Pinpoint the cell where the given text exists, returning its (X, Y) midpoint coordinate. 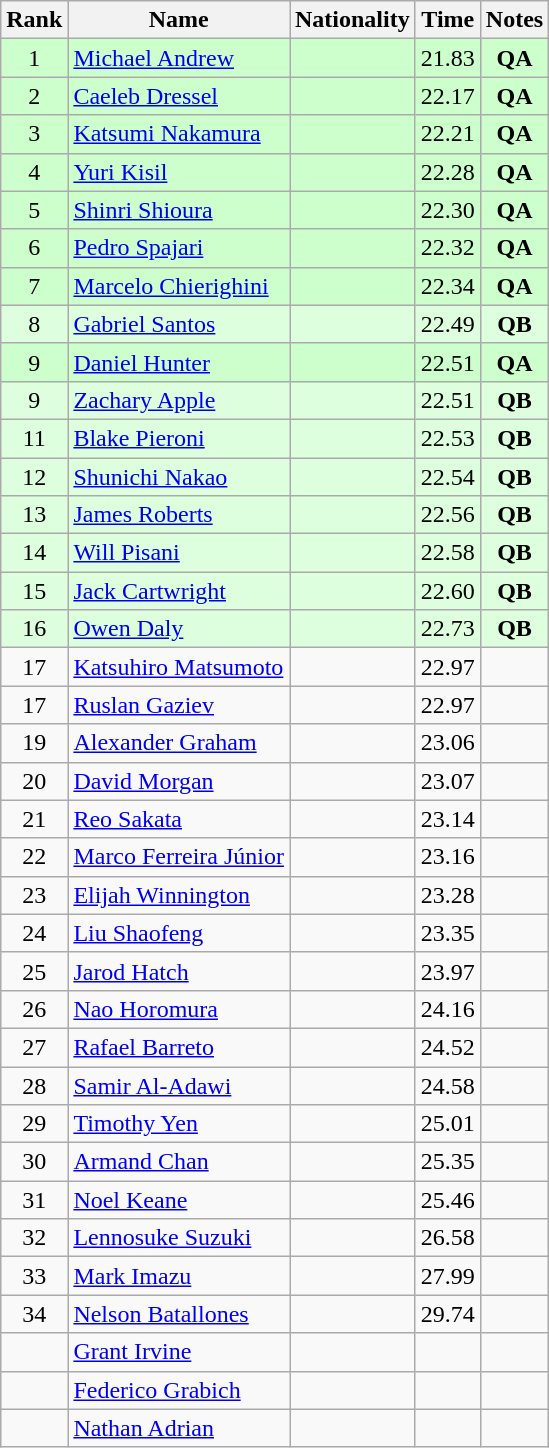
30 (34, 1162)
Alexander Graham (179, 743)
16 (34, 629)
Rafael Barreto (179, 1047)
22.32 (448, 248)
26.58 (448, 1238)
28 (34, 1085)
22.34 (448, 286)
23.06 (448, 743)
Marco Ferreira Júnior (179, 857)
Jack Cartwright (179, 591)
Katsumi Nakamura (179, 134)
Samir Al-Adawi (179, 1085)
Liu Shaofeng (179, 933)
22.49 (448, 324)
2 (34, 96)
Shunichi Nakao (179, 477)
23.28 (448, 895)
22.56 (448, 515)
Nationality (353, 20)
34 (34, 1314)
Time (448, 20)
Zachary Apple (179, 400)
James Roberts (179, 515)
26 (34, 1009)
Reo Sakata (179, 819)
25.35 (448, 1162)
Will Pisani (179, 553)
Owen Daly (179, 629)
Notes (514, 20)
3 (34, 134)
25.01 (448, 1124)
22 (34, 857)
14 (34, 553)
Katsuhiro Matsumoto (179, 667)
32 (34, 1238)
19 (34, 743)
Daniel Hunter (179, 362)
Grant Irvine (179, 1352)
24.16 (448, 1009)
Name (179, 20)
12 (34, 477)
25 (34, 971)
David Morgan (179, 781)
Federico Grabich (179, 1390)
22.21 (448, 134)
22.54 (448, 477)
22.73 (448, 629)
29 (34, 1124)
22.53 (448, 438)
33 (34, 1276)
Marcelo Chierighini (179, 286)
21.83 (448, 58)
6 (34, 248)
Blake Pieroni (179, 438)
Mark Imazu (179, 1276)
23.14 (448, 819)
Rank (34, 20)
25.46 (448, 1200)
24.52 (448, 1047)
Pedro Spajari (179, 248)
29.74 (448, 1314)
11 (34, 438)
5 (34, 210)
20 (34, 781)
Jarod Hatch (179, 971)
7 (34, 286)
Shinri Shioura (179, 210)
8 (34, 324)
Armand Chan (179, 1162)
Nelson Batallones (179, 1314)
23.16 (448, 857)
31 (34, 1200)
15 (34, 591)
24 (34, 933)
21 (34, 819)
Ruslan Gaziev (179, 705)
4 (34, 172)
27.99 (448, 1276)
22.58 (448, 553)
Michael Andrew (179, 58)
Caeleb Dressel (179, 96)
1 (34, 58)
13 (34, 515)
22.28 (448, 172)
Elijah Winnington (179, 895)
22.60 (448, 591)
Gabriel Santos (179, 324)
23 (34, 895)
Lennosuke Suzuki (179, 1238)
Nathan Adrian (179, 1428)
22.17 (448, 96)
23.07 (448, 781)
Timothy Yen (179, 1124)
23.97 (448, 971)
23.35 (448, 933)
Noel Keane (179, 1200)
Yuri Kisil (179, 172)
22.30 (448, 210)
Nao Horomura (179, 1009)
27 (34, 1047)
24.58 (448, 1085)
